Find where the given text appears and provide that cell's center as [x, y] coordinate. 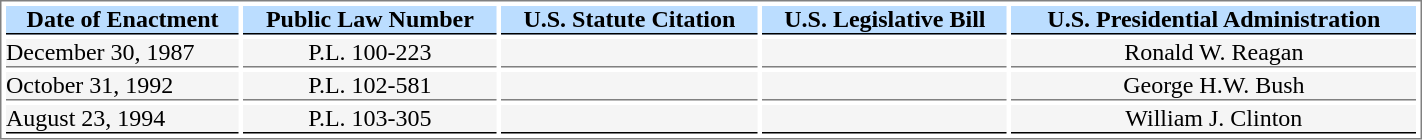
George H.W. Bush [1214, 86]
Date of Enactment [122, 20]
Public Law Number [370, 20]
P.L. 100-223 [370, 53]
December 30, 1987 [122, 53]
U.S. Statute Citation [630, 20]
October 31, 1992 [122, 86]
U.S. Presidential Administration [1214, 20]
August 23, 1994 [122, 119]
U.S. Legislative Bill [885, 20]
P.L. 103-305 [370, 119]
William J. Clinton [1214, 119]
Ronald W. Reagan [1214, 53]
P.L. 102-581 [370, 86]
